Output the (X, Y) coordinate of the center of the cell containing the given text.  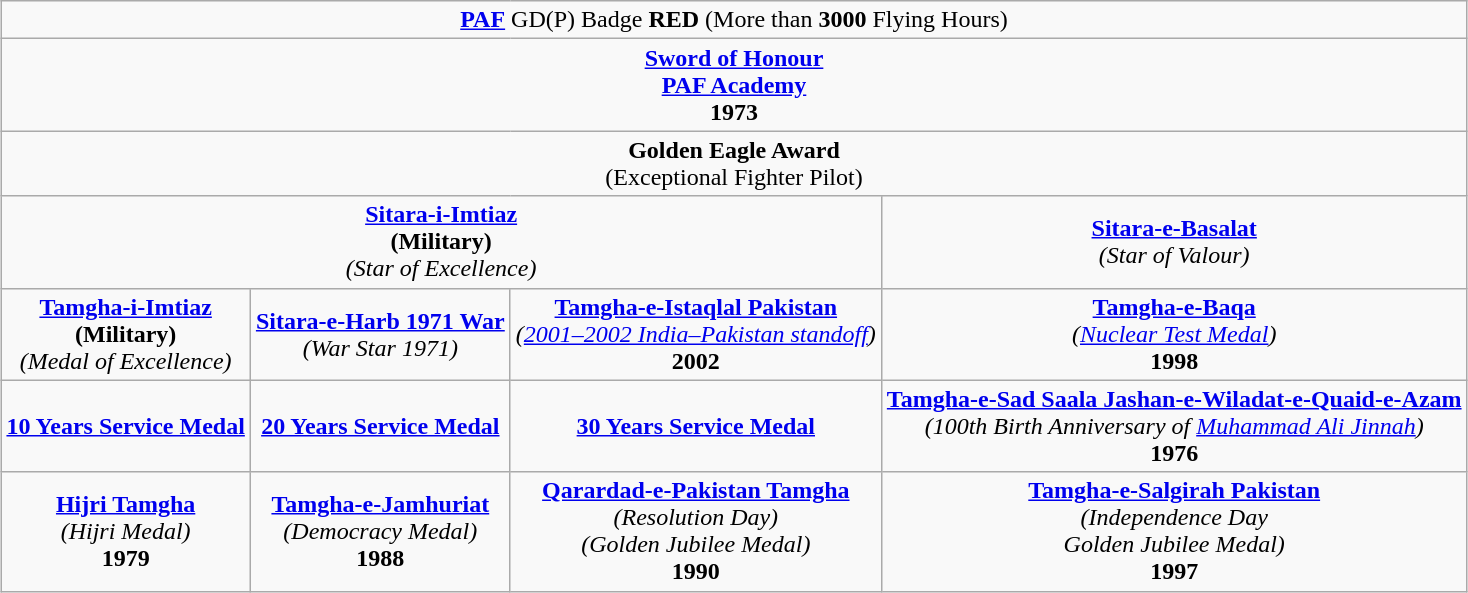
Tamgha-e-Sad Saala Jashan-e-Wiladat-e-Quaid-e-Azam(100th Birth Anniversary of Muhammad Ali Jinnah)1976 (1174, 426)
Sitara-e-Harb 1971 War(War Star 1971) (380, 334)
Golden Eagle Award(Exceptional Fighter Pilot) (734, 164)
Tamgha-e-Istaqlal Pakistan(2001–2002 India–Pakistan standoff)2002 (696, 334)
Sword of HonourPAF Academy1973 (734, 85)
PAF GD(P) Badge RED (More than 3000 Flying Hours) (734, 20)
Sitara-i-Imtiaz(Military)(Star of Excellence) (441, 242)
Qarardad-e-Pakistan Tamgha(Resolution Day)(Golden Jubilee Medal)1990 (696, 532)
Tamgha-e-Baqa(Nuclear Test Medal)1998 (1174, 334)
Tamgha-e-Salgirah Pakistan(Independence DayGolden Jubilee Medal)1997 (1174, 532)
30 Years Service Medal (696, 426)
20 Years Service Medal (380, 426)
Sitara-e-Basalat(Star of Valour) (1174, 242)
Hijri Tamgha(Hijri Medal)1979 (126, 532)
Tamgha-i-Imtiaz(Military)(Medal of Excellence) (126, 334)
10 Years Service Medal (126, 426)
Tamgha-e-Jamhuriat(Democracy Medal)1988 (380, 532)
